Capture the cell that displays the provided text and extract its (x, y) central coordinate. 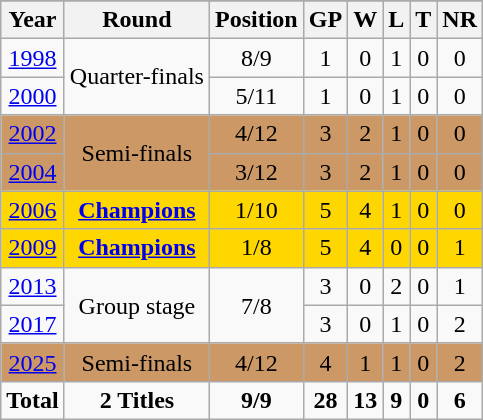
13 (366, 400)
2000 (33, 96)
6 (460, 400)
28 (325, 400)
2013 (33, 286)
2025 (33, 362)
Group stage (136, 305)
9 (396, 400)
1/10 (256, 210)
L (396, 20)
1998 (33, 58)
T (424, 20)
5/11 (256, 96)
GP (325, 20)
9/9 (256, 400)
Total (33, 400)
W (366, 20)
Year (33, 20)
2006 (33, 210)
NR (460, 20)
7/8 (256, 305)
2 Titles (136, 400)
2017 (33, 324)
2009 (33, 248)
2004 (33, 172)
Round (136, 20)
1/8 (256, 248)
2002 (33, 134)
8/9 (256, 58)
3/12 (256, 172)
Position (256, 20)
Quarter-finals (136, 77)
